Pinpoint the cell where the given text exists, returning its (X, Y) midpoint coordinate. 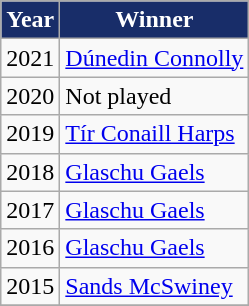
2018 (30, 172)
Dúnedin Connolly (154, 58)
2019 (30, 134)
2021 (30, 58)
Tír Conaill Harps (154, 134)
Year (30, 20)
Not played (154, 96)
2020 (30, 96)
2016 (30, 248)
Winner (154, 20)
2015 (30, 286)
Sands McSwiney (154, 286)
2017 (30, 210)
